Capture the cell that displays the provided text and extract its (x, y) central coordinate. 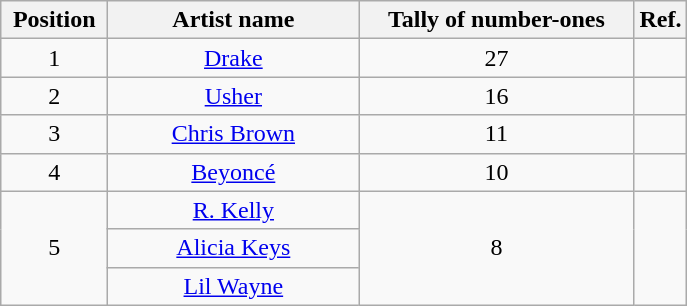
4 (54, 172)
27 (496, 58)
10 (496, 172)
Position (54, 20)
2 (54, 96)
16 (496, 96)
Beyoncé (234, 172)
R. Kelly (234, 210)
Usher (234, 96)
11 (496, 134)
Alicia Keys (234, 248)
3 (54, 134)
Artist name (234, 20)
Ref. (660, 20)
Chris Brown (234, 134)
8 (496, 248)
Tally of number-ones (496, 20)
Drake (234, 58)
5 (54, 248)
Lil Wayne (234, 286)
1 (54, 58)
